Locate the cell with the specified text and output its (x, y) center coordinate. 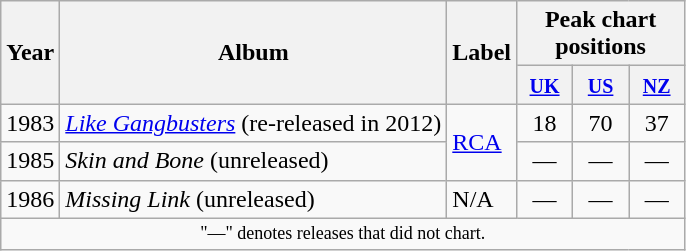
Album (254, 52)
Year (30, 52)
1985 (30, 161)
Label (482, 52)
1983 (30, 123)
RCA (482, 142)
UK (545, 85)
37 (657, 123)
18 (545, 123)
Like Gangbusters (re-released in 2012) (254, 123)
Peak chart positions (601, 34)
NZ (657, 85)
Missing Link (unreleased) (254, 199)
"—" denotes releases that did not chart. (343, 234)
US (601, 85)
70 (601, 123)
N/A (482, 199)
1986 (30, 199)
Skin and Bone (unreleased) (254, 161)
